For the text-containing cell, return its midpoint in (X, Y) coordinate format. 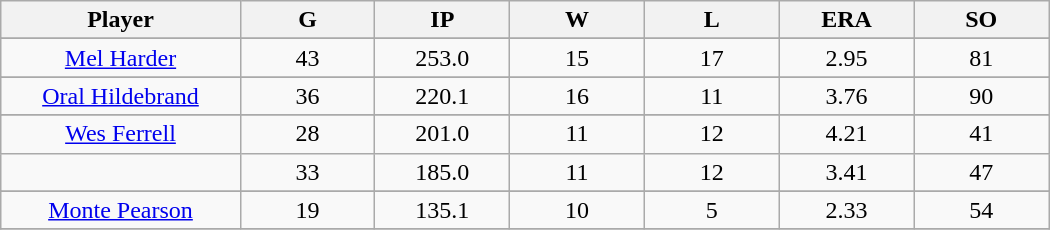
L (712, 20)
4.21 (846, 134)
36 (308, 96)
2.33 (846, 210)
ERA (846, 20)
19 (308, 210)
81 (982, 58)
G (308, 20)
W (578, 20)
15 (578, 58)
201.0 (442, 134)
41 (982, 134)
253.0 (442, 58)
43 (308, 58)
Mel Harder (121, 58)
IP (442, 20)
47 (982, 172)
5 (712, 210)
SO (982, 20)
220.1 (442, 96)
33 (308, 172)
Wes Ferrell (121, 134)
3.76 (846, 96)
Player (121, 20)
135.1 (442, 210)
28 (308, 134)
10 (578, 210)
Oral Hildebrand (121, 96)
2.95 (846, 58)
54 (982, 210)
3.41 (846, 172)
16 (578, 96)
90 (982, 96)
17 (712, 58)
Monte Pearson (121, 210)
185.0 (442, 172)
